Identify which cell holds the provided text, then report its [X, Y] central coordinate. 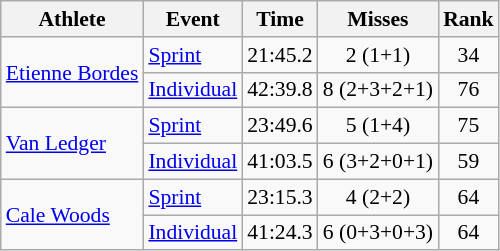
6 (3+2+0+1) [378, 162]
41:24.3 [280, 233]
41:03.5 [280, 162]
42:39.8 [280, 90]
4 (2+2) [378, 197]
75 [468, 126]
2 (1+1) [378, 55]
59 [468, 162]
76 [468, 90]
Rank [468, 19]
34 [468, 55]
Time [280, 19]
21:45.2 [280, 55]
Van Ledger [72, 144]
Etienne Bordes [72, 72]
Event [192, 19]
23:15.3 [280, 197]
Cale Woods [72, 214]
6 (0+3+0+3) [378, 233]
23:49.6 [280, 126]
5 (1+4) [378, 126]
8 (2+3+2+1) [378, 90]
Athlete [72, 19]
Misses [378, 19]
